Detect which cell encompasses the target text, then output its (x, y) center coordinate. 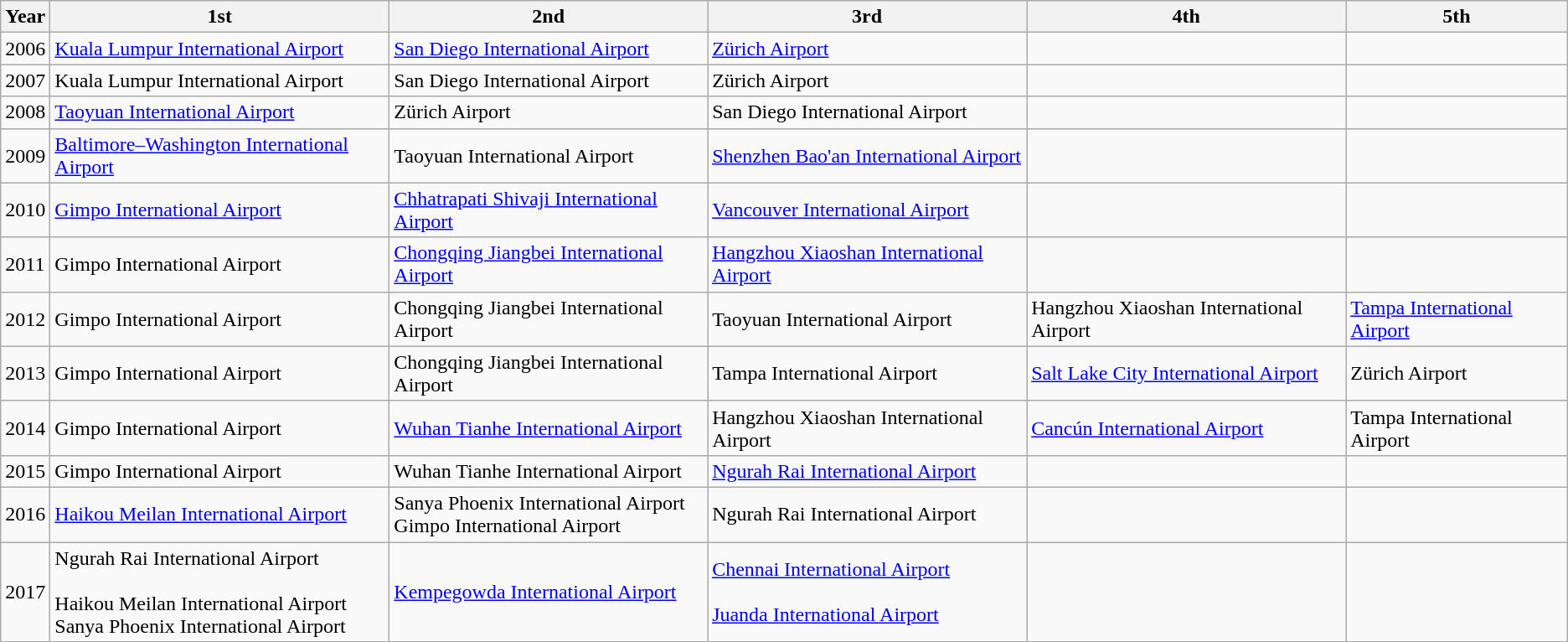
2014 (25, 427)
5th (1457, 17)
Haikou Meilan International Airport (219, 515)
2015 (25, 471)
Ngurah Rai International Airport Haikou Meilan International Airport Sanya Phoenix International Airport (219, 592)
2008 (25, 112)
2009 (25, 156)
2011 (25, 265)
Kempegowda International Airport (549, 592)
Baltimore–Washington International Airport (219, 156)
2012 (25, 318)
2nd (549, 17)
Cancún International Airport (1186, 427)
3rd (868, 17)
Shenzhen Bao'an International Airport (868, 156)
2010 (25, 210)
Chennai International Airport Juanda International Airport (868, 592)
2007 (25, 80)
Year (25, 17)
2006 (25, 49)
1st (219, 17)
Vancouver International Airport (868, 210)
Chhatrapati Shivaji International Airport (549, 210)
2013 (25, 374)
4th (1186, 17)
Sanya Phoenix International Airport Gimpo International Airport (549, 515)
Salt Lake City International Airport (1186, 374)
2016 (25, 515)
2017 (25, 592)
